Locate the cell with the specified text and output its (x, y) center coordinate. 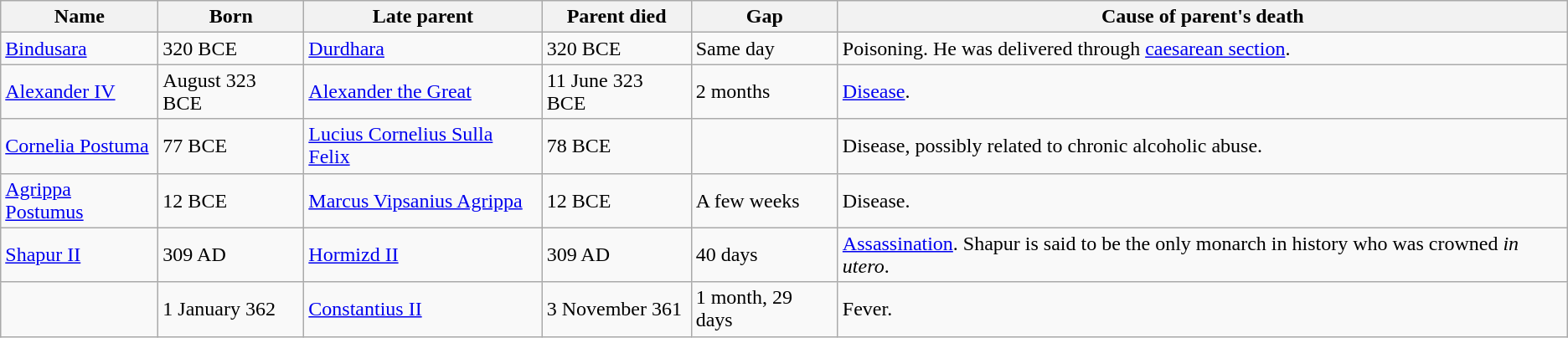
Same day (764, 49)
Alexander the Great (423, 92)
Assassination. Shapur is said to be the only monarch in history who was crowned in utero. (1203, 254)
Lucius Cornelius Sulla Felix (423, 146)
Late parent (423, 17)
Alexander IV (80, 92)
Born (231, 17)
1 month, 29 days (764, 310)
Name (80, 17)
1 January 362 (231, 310)
Poisoning. He was delivered through caesarean section. (1203, 49)
Agrippa Postumus (80, 201)
Parent died (616, 17)
Constantius II (423, 310)
Disease, possibly related to chronic alcoholic abuse. (1203, 146)
3 November 361 (616, 310)
August 323 BCE (231, 92)
2 months (764, 92)
40 days (764, 254)
Fever. (1203, 310)
78 BCE (616, 146)
11 June 323 BCE (616, 92)
Gap (764, 17)
Durdhara (423, 49)
Shapur II (80, 254)
77 BCE (231, 146)
Cornelia Postuma (80, 146)
Hormizd II (423, 254)
Marcus Vipsanius Agrippa (423, 201)
Bindusara (80, 49)
A few weeks (764, 201)
Cause of parent's death (1203, 17)
